From the cell containing the given text, extract its center point as (x, y) coordinate. 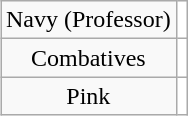
Combatives (88, 58)
Navy (Professor) (88, 20)
Pink (88, 96)
